Provide the (X, Y) coordinate of the cell's center where the given text is located.  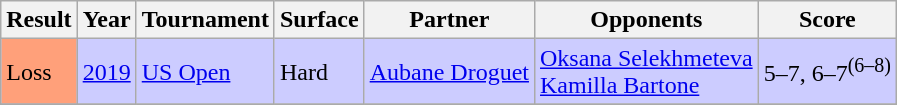
US Open (205, 72)
Hard (319, 72)
Year (106, 20)
Surface (319, 20)
Aubane Droguet (449, 72)
Partner (449, 20)
Score (827, 20)
Opponents (646, 20)
Result (39, 20)
Tournament (205, 20)
2019 (106, 72)
Loss (39, 72)
Oksana Selekhmeteva Kamilla Bartone (646, 72)
5–7, 6–7(6–8) (827, 72)
